Capture the cell that displays the provided text and extract its (X, Y) central coordinate. 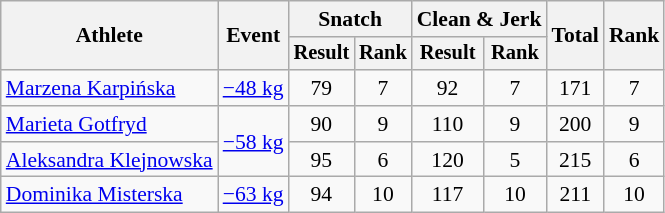
171 (576, 88)
Clean & Jerk (480, 19)
Event (254, 36)
120 (448, 160)
Snatch (350, 19)
−48 kg (254, 88)
215 (576, 160)
Marzena Karpińska (110, 88)
92 (448, 88)
5 (514, 160)
−63 kg (254, 195)
79 (322, 88)
200 (576, 124)
95 (322, 160)
94 (322, 195)
110 (448, 124)
Dominika Misterska (110, 195)
Total (576, 36)
Aleksandra Klejnowska (110, 160)
211 (576, 195)
90 (322, 124)
−58 kg (254, 142)
117 (448, 195)
Marieta Gotfryd (110, 124)
Athlete (110, 36)
